Capture the cell that displays the provided text and extract its (X, Y) central coordinate. 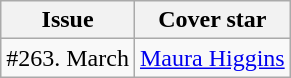
#263. March (68, 58)
Cover star (212, 20)
Issue (68, 20)
Maura Higgins (212, 58)
